Locate the cell with the specified text and output its [X, Y] center coordinate. 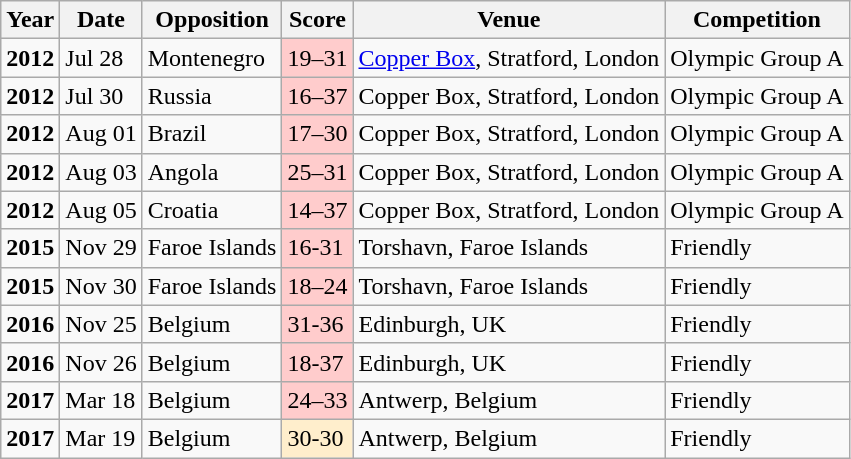
Year [30, 20]
Mar 19 [101, 438]
30-30 [318, 438]
31-36 [318, 324]
19–31 [318, 58]
24–33 [318, 400]
17–30 [318, 134]
16–37 [318, 96]
Russia [212, 96]
Nov 26 [101, 362]
Mar 18 [101, 400]
18–24 [318, 286]
Date [101, 20]
Jul 30 [101, 96]
Venue [509, 20]
Angola [212, 172]
Croatia [212, 210]
Nov 25 [101, 324]
Montenegro [212, 58]
18-37 [318, 362]
Brazil [212, 134]
Aug 01 [101, 134]
14–37 [318, 210]
Jul 28 [101, 58]
Aug 03 [101, 172]
Nov 29 [101, 248]
Score [318, 20]
Opposition [212, 20]
Aug 05 [101, 210]
Competition [757, 20]
16-31 [318, 248]
Nov 30 [101, 286]
25–31 [318, 172]
